From the cell containing the given text, extract its center point as (x, y) coordinate. 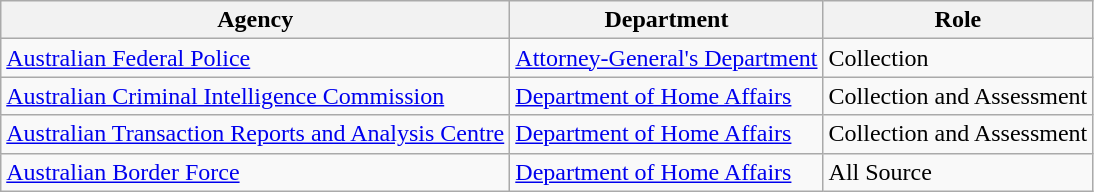
Department (666, 20)
Role (958, 20)
Collection (958, 58)
Australian Federal Police (256, 58)
Attorney-General's Department (666, 58)
Australian Transaction Reports and Analysis Centre (256, 134)
All Source (958, 172)
Agency (256, 20)
Australian Criminal Intelligence Commission (256, 96)
Australian Border Force (256, 172)
